Scan for the cell matching the given text and deliver its (X, Y) coordinate at center. 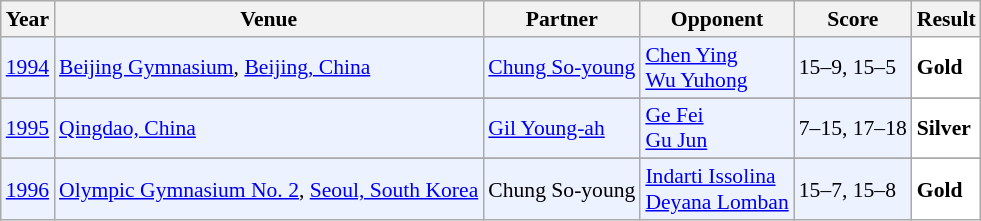
1995 (28, 128)
Partner (562, 19)
Gil Young-ah (562, 128)
15–7, 15–8 (853, 190)
Result (946, 19)
Qingdao, China (268, 128)
Indarti Issolina Deyana Lomban (716, 190)
7–15, 17–18 (853, 128)
Olympic Gymnasium No. 2, Seoul, South Korea (268, 190)
Opponent (716, 19)
15–9, 15–5 (853, 68)
1996 (28, 190)
Year (28, 19)
Score (853, 19)
Beijing Gymnasium, Beijing, China (268, 68)
1994 (28, 68)
Chen Ying Wu Yuhong (716, 68)
Venue (268, 19)
Ge Fei Gu Jun (716, 128)
Silver (946, 128)
